Detect which cell encompasses the target text, then output its [X, Y] center coordinate. 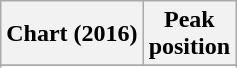
Chart (2016) [72, 34]
Peak position [189, 34]
